Scan for the cell matching the given text and deliver its (X, Y) coordinate at center. 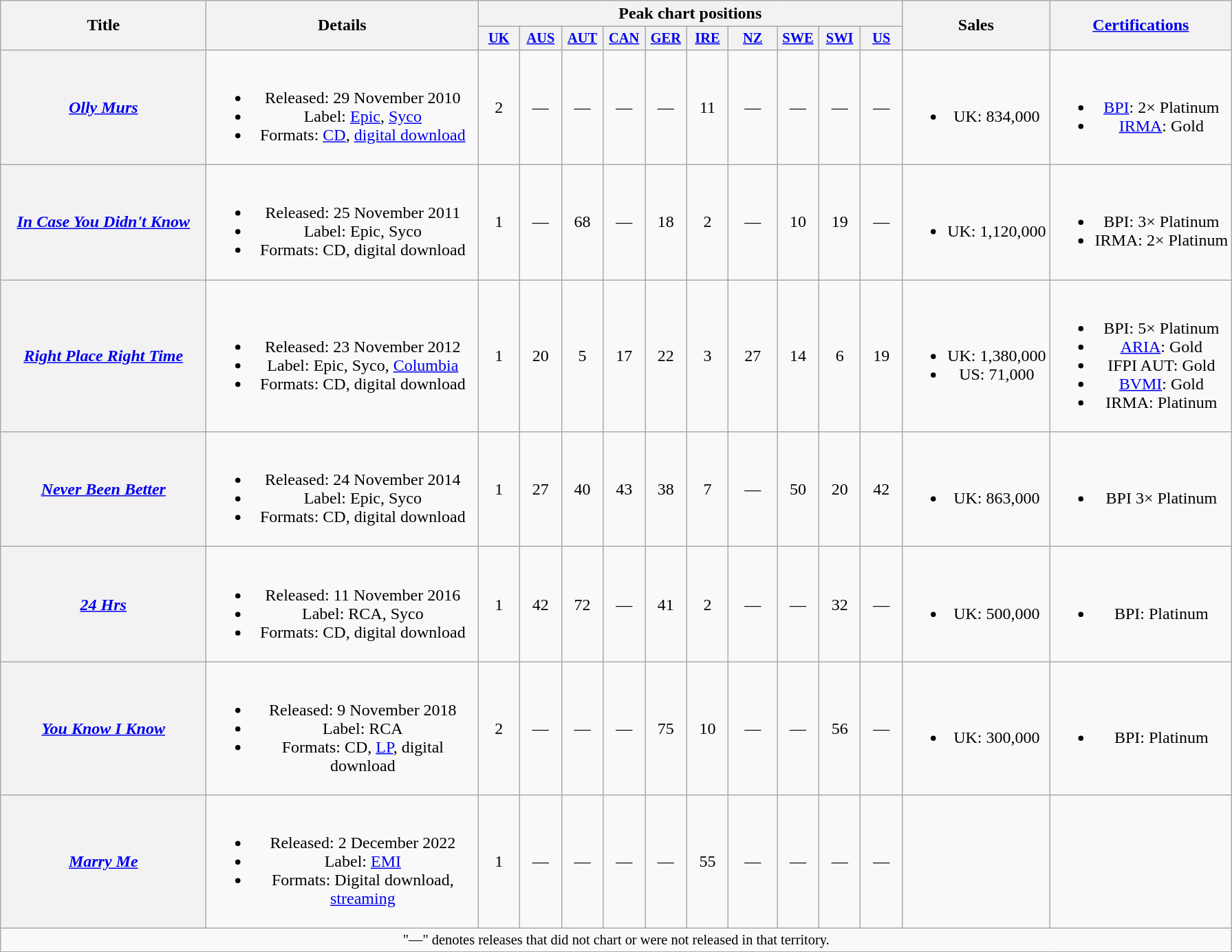
Certifications (1141, 25)
UK: 300,000 (976, 728)
In Case You Didn't Know (103, 223)
32 (839, 604)
41 (666, 604)
68 (582, 223)
Released: 2 December 2022Label: EMIFormats: Digital download, streaming (343, 862)
Released: 9 November 2018Label: RCAFormats: CD, LP, digital download (343, 728)
SWI (839, 39)
IRE (707, 39)
Released: 23 November 2012Label: Epic, Syco, ColumbiaFormats: CD, digital download (343, 356)
Released: 29 November 2010Label: Epic, SycoFormats: CD, digital download (343, 107)
Right Place Right Time (103, 356)
You Know I Know (103, 728)
GER (666, 39)
Details (343, 25)
43 (625, 490)
50 (798, 490)
CAN (625, 39)
Marry Me (103, 862)
6 (839, 356)
Sales (976, 25)
7 (707, 490)
72 (582, 604)
AUS (541, 39)
22 (666, 356)
UK: 834,000 (976, 107)
UK: 863,000 (976, 490)
NZ (753, 39)
3 (707, 356)
SWE (798, 39)
18 (666, 223)
56 (839, 728)
Released: 25 November 2011Label: Epic, SycoFormats: CD, digital download (343, 223)
Never Been Better (103, 490)
38 (666, 490)
Released: 24 November 2014Label: Epic, SycoFormats: CD, digital download (343, 490)
AUT (582, 39)
BPI: 5× PlatinumARIA: GoldIFPI AUT: GoldBVMI: GoldIRMA: Platinum (1141, 356)
Released: 11 November 2016Label: RCA, SycoFormats: CD, digital download (343, 604)
24 Hrs (103, 604)
Title (103, 25)
BPI: 2× PlatinumIRMA: Gold (1141, 107)
BPI 3× Platinum (1141, 490)
14 (798, 356)
5 (582, 356)
UK: 1,380,000US: 71,000 (976, 356)
75 (666, 728)
UK: 1,120,000 (976, 223)
US (882, 39)
40 (582, 490)
"—" denotes releases that did not chart or were not released in that territory. (616, 940)
55 (707, 862)
Olly Murs (103, 107)
17 (625, 356)
UK: 500,000 (976, 604)
11 (707, 107)
BPI: 3× PlatinumIRMA: 2× Platinum (1141, 223)
Peak chart positions (691, 14)
UK (499, 39)
